Capture the cell that displays the provided text and extract its [X, Y] central coordinate. 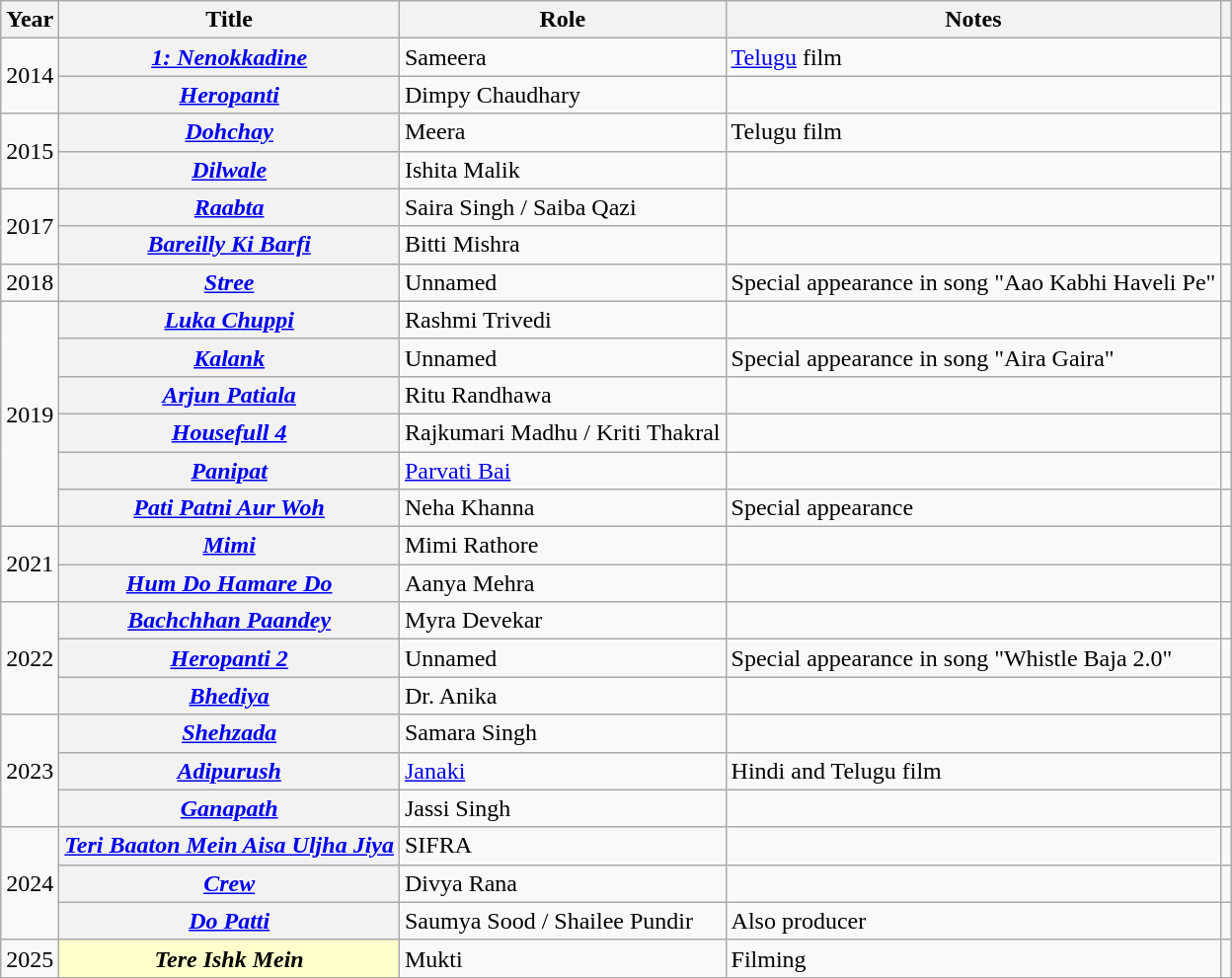
Luka Chuppi [229, 320]
Special appearance in song "Aira Gaira" [973, 357]
2023 [30, 771]
Hum Do Hamare Do [229, 583]
Samara Singh [563, 733]
Arjun Patiala [229, 395]
Ishita Malik [563, 170]
Ritu Randhawa [563, 395]
Mukti [563, 958]
Notes [973, 20]
Special appearance [973, 508]
Crew [229, 883]
Bareilly Ki Barfi [229, 245]
Saumya Sood / Shailee Pundir [563, 921]
Title [229, 20]
Aanya Mehra [563, 583]
Myra Devekar [563, 621]
2015 [30, 151]
Adipurush [229, 771]
Panipat [229, 471]
Bitti Mishra [563, 245]
2024 [30, 883]
Raabta [229, 207]
Neha Khanna [563, 508]
Housefull 4 [229, 432]
Heropanti [229, 95]
2025 [30, 958]
SIFRA [563, 846]
2018 [30, 282]
2021 [30, 564]
Parvati Bai [563, 471]
Dr. Anika [563, 696]
2022 [30, 658]
Also producer [973, 921]
Special appearance in song "Aao Kabhi Haveli Pe" [973, 282]
Tere Ishk Mein [229, 958]
Rashmi Trivedi [563, 320]
Do Patti [229, 921]
Hindi and Telugu film [973, 771]
Sameera [563, 57]
Filming [973, 958]
Teri Baaton Mein Aisa Uljha Jiya [229, 846]
Mimi Rathore [563, 546]
Saira Singh / Saiba Qazi [563, 207]
Janaki [563, 771]
Kalank [229, 357]
Divya Rana [563, 883]
Bachchhan Paandey [229, 621]
2019 [30, 414]
Dilwale [229, 170]
Jassi Singh [563, 808]
1: Nenokkadine [229, 57]
Bhediya [229, 696]
Rajkumari Madhu / Kriti Thakral [563, 432]
Heropanti 2 [229, 658]
Pati Patni Aur Woh [229, 508]
Shehzada [229, 733]
Role [563, 20]
Mimi [229, 546]
Ganapath [229, 808]
Year [30, 20]
Dohchay [229, 132]
2017 [30, 226]
Meera [563, 132]
Stree [229, 282]
2014 [30, 76]
Dimpy Chaudhary [563, 95]
Special appearance in song "Whistle Baja 2.0" [973, 658]
